Search for the cell housing the specified text and yield its [X, Y] center coordinate. 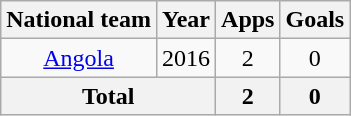
National team [79, 20]
Goals [315, 20]
2016 [186, 58]
Apps [248, 20]
Total [108, 96]
Year [186, 20]
Angola [79, 58]
